Return the [X, Y] coordinate for the center point of the cell that contains the specified text.  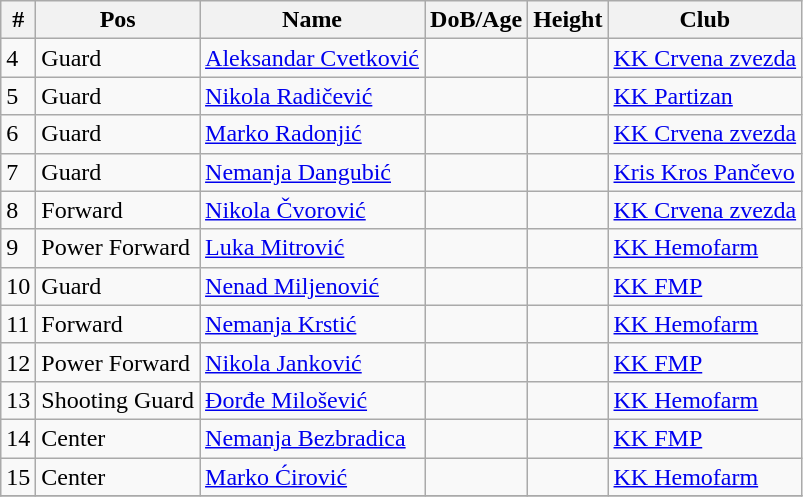
8 [18, 210]
15 [18, 477]
Đorđe Milošević [312, 400]
Pos [118, 20]
10 [18, 286]
Kris Kros Pančevo [705, 172]
Nenad Miljenović [312, 286]
13 [18, 400]
Shooting Guard [118, 400]
Nemanja Krstić [312, 324]
Nikola Radičević [312, 96]
Nemanja Dangubić [312, 172]
Luka Mitrović [312, 248]
6 [18, 134]
9 [18, 248]
Nikola Čvorović [312, 210]
14 [18, 438]
Name [312, 20]
Height [568, 20]
Nemanja Bezbradica [312, 438]
KK Partizan [705, 96]
5 [18, 96]
Aleksandar Cvetković [312, 58]
Nikola Janković [312, 362]
Marko Radonjić [312, 134]
11 [18, 324]
DoB/Age [476, 20]
7 [18, 172]
Club [705, 20]
Marko Ćirović [312, 477]
4 [18, 58]
# [18, 20]
12 [18, 362]
